Capture the cell that displays the provided text and extract its (x, y) central coordinate. 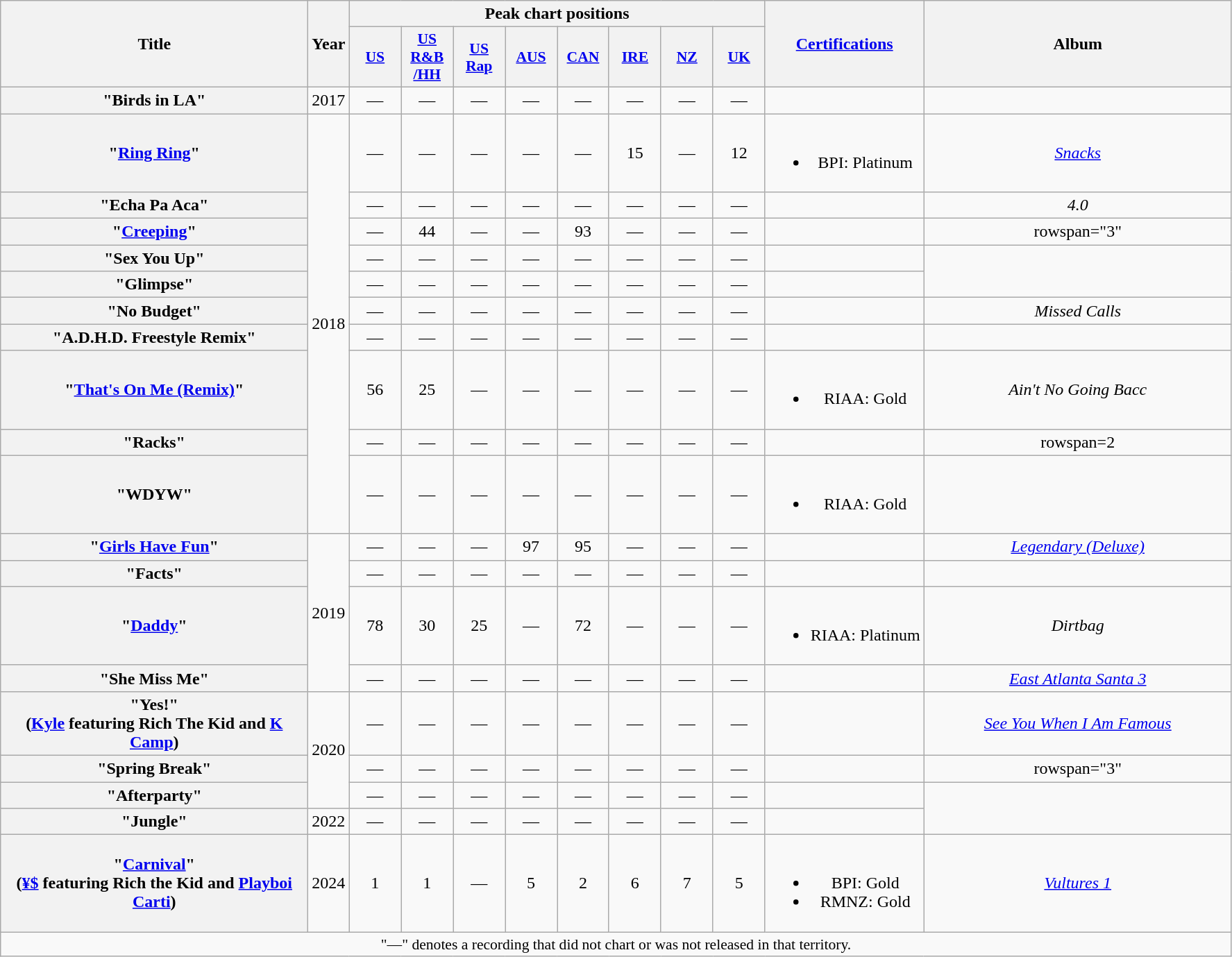
AUS (532, 57)
UK (739, 57)
"That's On Me (Remix)" (154, 390)
Ain't No Going Bacc (1077, 390)
78 (375, 626)
USRap (479, 57)
See You When I Am Famous (1077, 723)
15 (634, 153)
93 (583, 232)
6 (634, 883)
Year (329, 44)
2 (583, 883)
US (375, 57)
2019 (329, 612)
97 (532, 547)
30 (428, 626)
RIAA: Platinum (844, 626)
"Girls Have Fun" (154, 547)
"Afterparty" (154, 795)
"Spring Break" (154, 768)
7 (687, 883)
rowspan=2 (1077, 442)
"Jungle" (154, 822)
Snacks (1077, 153)
95 (583, 547)
Missed Calls (1077, 311)
NZ (687, 57)
2018 (329, 324)
72 (583, 626)
2024 (329, 883)
"Creeping" (154, 232)
"Birds in LA" (154, 100)
"Echa Pa Aca" (154, 205)
"WDYW" (154, 494)
44 (428, 232)
"Facts" (154, 573)
Peak chart positions (557, 14)
"Daddy" (154, 626)
IRE (634, 57)
Dirtbag (1077, 626)
4.0 (1077, 205)
Title (154, 44)
Legendary (Deluxe) (1077, 547)
"Yes!"(Kyle featuring Rich The Kid and K Camp) (154, 723)
2022 (329, 822)
CAN (583, 57)
BPI: Platinum (844, 153)
USR&B/HH (428, 57)
"She Miss Me" (154, 678)
"Ring Ring" (154, 153)
"A.D.H.D. Freestyle Remix" (154, 337)
Album (1077, 44)
56 (375, 390)
"Glimpse" (154, 285)
12 (739, 153)
Certifications (844, 44)
BPI: GoldRMNZ: Gold (844, 883)
"Racks" (154, 442)
"—" denotes a recording that did not chart or was not released in that territory. (616, 945)
"Sex You Up" (154, 258)
"No Budget" (154, 311)
2020 (329, 749)
Vultures 1 (1077, 883)
2017 (329, 100)
East Atlanta Santa 3 (1077, 678)
"Carnival"(¥$ featuring Rich the Kid and Playboi Carti) (154, 883)
